Return [X, Y] of the center of cell containing provided text 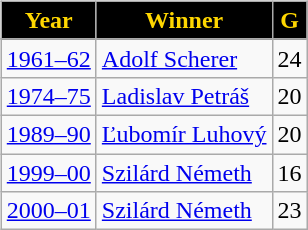
24 [290, 58]
Adolf Scherer [184, 58]
1961–62 [48, 58]
23 [290, 211]
G [290, 20]
Winner [184, 20]
1989–90 [48, 134]
2000–01 [48, 211]
Ladislav Petráš [184, 96]
1999–00 [48, 173]
Year [48, 20]
Ľubomír Luhový [184, 134]
1974–75 [48, 96]
16 [290, 173]
